Detect which cell encompasses the target text, then output its [x, y] center coordinate. 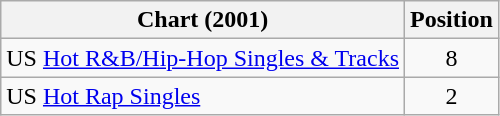
2 [452, 96]
Position [452, 20]
8 [452, 58]
Chart (2001) [203, 20]
US Hot Rap Singles [203, 96]
US Hot R&B/Hip-Hop Singles & Tracks [203, 58]
